Find where the given text appears and provide that cell's center as [x, y] coordinate. 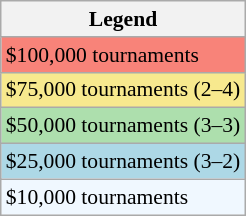
$50,000 tournaments (3–3) [124, 126]
$25,000 tournaments (3–2) [124, 162]
$10,000 tournaments [124, 197]
$100,000 tournaments [124, 55]
Legend [124, 19]
$75,000 tournaments (2–4) [124, 90]
